Return the [x, y] coordinate for the center point of the cell that contains the specified text.  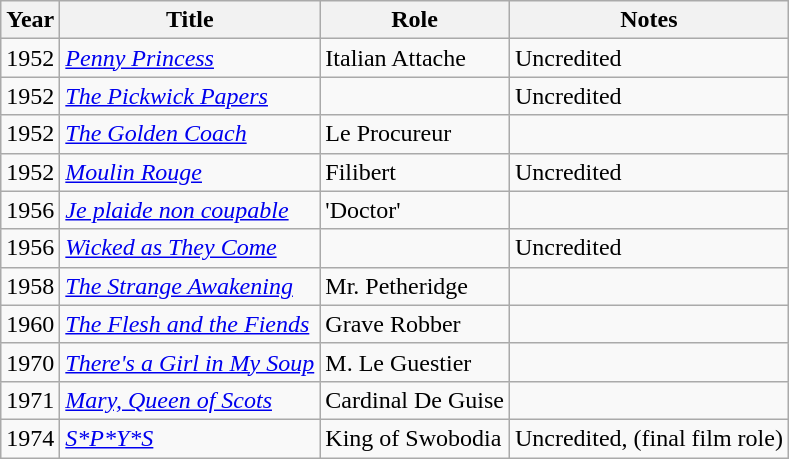
Mary, Queen of Scots [190, 400]
Grave Robber [415, 324]
The Pickwick Papers [190, 96]
1971 [30, 400]
Uncredited, (final film role) [648, 438]
Year [30, 20]
Penny Princess [190, 58]
Je plaide non coupable [190, 210]
1960 [30, 324]
Moulin Rouge [190, 172]
King of Swobodia [415, 438]
Italian Attache [415, 58]
Notes [648, 20]
There's a Girl in My Soup [190, 362]
The Flesh and the Fiends [190, 324]
Role [415, 20]
1974 [30, 438]
Cardinal De Guise [415, 400]
The Golden Coach [190, 134]
1970 [30, 362]
Le Procureur [415, 134]
S*P*Y*S [190, 438]
Wicked as They Come [190, 248]
1958 [30, 286]
The Strange Awakening [190, 286]
Filibert [415, 172]
M. Le Guestier [415, 362]
'Doctor' [415, 210]
Mr. Petheridge [415, 286]
Title [190, 20]
